Pinpoint the cell where the given text exists, returning its (X, Y) midpoint coordinate. 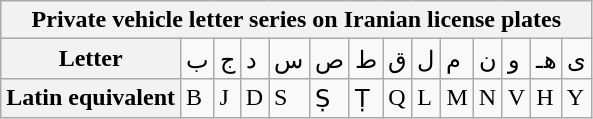
J (227, 98)
Private vehicle letter series on Iranian license plates (296, 20)
N (488, 98)
Ṭ (366, 98)
و (516, 59)
H (546, 98)
ط (366, 59)
Ṣ (330, 98)
د (254, 59)
ل (426, 59)
ق (398, 59)
س (290, 59)
V (516, 98)
L (426, 98)
Letter (91, 59)
‌ص (330, 59)
ن (488, 59)
ب (198, 59)
S (290, 98)
D (254, 98)
Q (398, 98)
ج (227, 59)
Y (576, 98)
هـ (546, 59)
M (457, 98)
B (198, 98)
Latin equivalent (91, 98)
م (457, 59)
ی (576, 59)
